Determine the (x, y) coordinate at the center of the cell enclosing the given text.  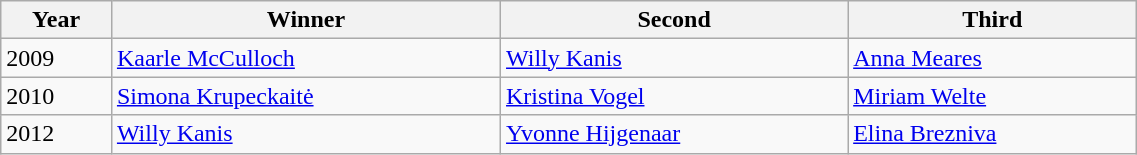
Kristina Vogel (674, 96)
Miriam Welte (992, 96)
Simona Krupeckaitė (306, 96)
Third (992, 20)
Year (56, 20)
2010 (56, 96)
2009 (56, 58)
Anna Meares (992, 58)
Kaarle McCulloch (306, 58)
Winner (306, 20)
Yvonne Hijgenaar (674, 134)
2012 (56, 134)
Elina Brezniva (992, 134)
Second (674, 20)
